Search for the cell housing the specified text and yield its (X, Y) center coordinate. 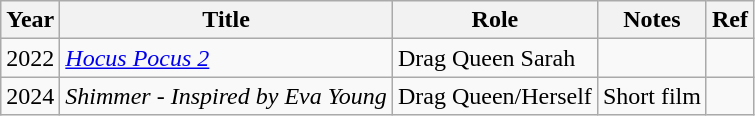
Short film (652, 96)
Shimmer - Inspired by Eva Young (226, 96)
Role (494, 20)
Notes (652, 20)
Year (30, 20)
2022 (30, 58)
Drag Queen Sarah (494, 58)
Title (226, 20)
2024 (30, 96)
Hocus Pocus 2 (226, 58)
Drag Queen/Herself (494, 96)
Ref (730, 20)
